Return the (x, y) coordinate for the center point of the cell that contains the specified text.  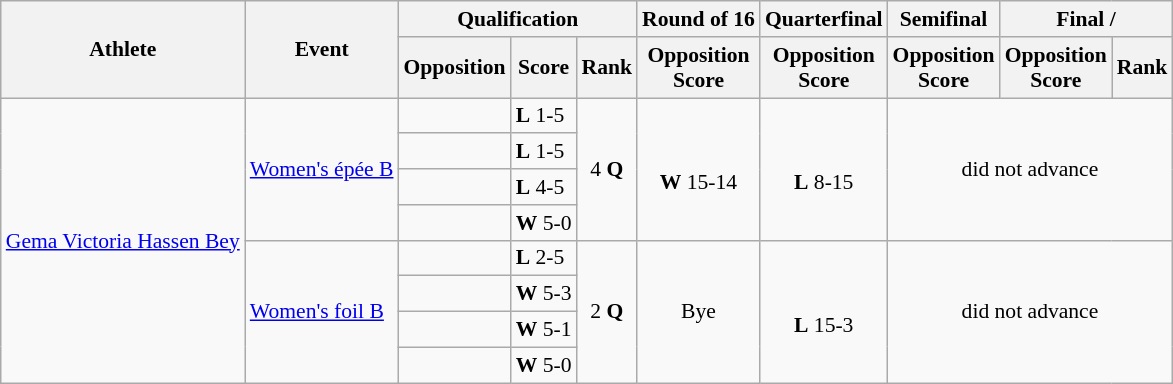
L 15-3 (824, 311)
Score (544, 68)
W 15-14 (698, 169)
Round of 16 (698, 19)
Women's épée B (322, 169)
Gema Victoria Hassen Bey (123, 240)
L 4-5 (544, 187)
Women's foil B (322, 311)
4 Q (606, 169)
Opposition (455, 68)
Quarterfinal (824, 19)
2 Q (606, 311)
Bye (698, 311)
Final / (1086, 19)
L 8-15 (824, 169)
L 2-5 (544, 258)
Qualification (518, 19)
Athlete (123, 50)
W 5-1 (544, 330)
W 5-3 (544, 294)
Event (322, 50)
Semifinal (944, 19)
